Return the [X, Y] coordinate for the center point of the cell that contains the specified text.  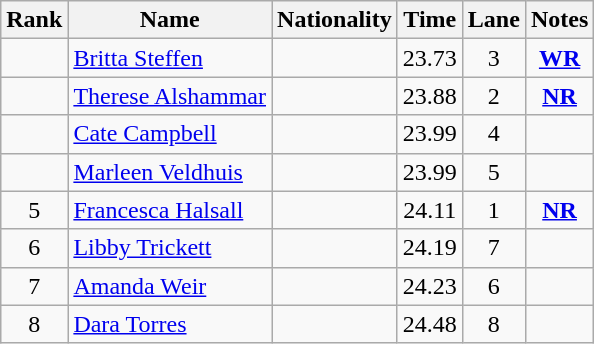
Marleen Veldhuis [170, 172]
Name [170, 20]
24.19 [430, 248]
Time [430, 20]
2 [494, 96]
24.48 [430, 324]
Dara Torres [170, 324]
Therese Alshammar [170, 96]
Lane [494, 20]
24.11 [430, 210]
1 [494, 210]
Francesca Halsall [170, 210]
3 [494, 58]
Notes [559, 20]
WR [559, 58]
Cate Campbell [170, 134]
23.88 [430, 96]
Libby Trickett [170, 248]
Amanda Weir [170, 286]
Rank [34, 20]
Nationality [335, 20]
23.73 [430, 58]
4 [494, 134]
Britta Steffen [170, 58]
24.23 [430, 286]
